Return the [X, Y] coordinate for the center point of the cell that contains the specified text.  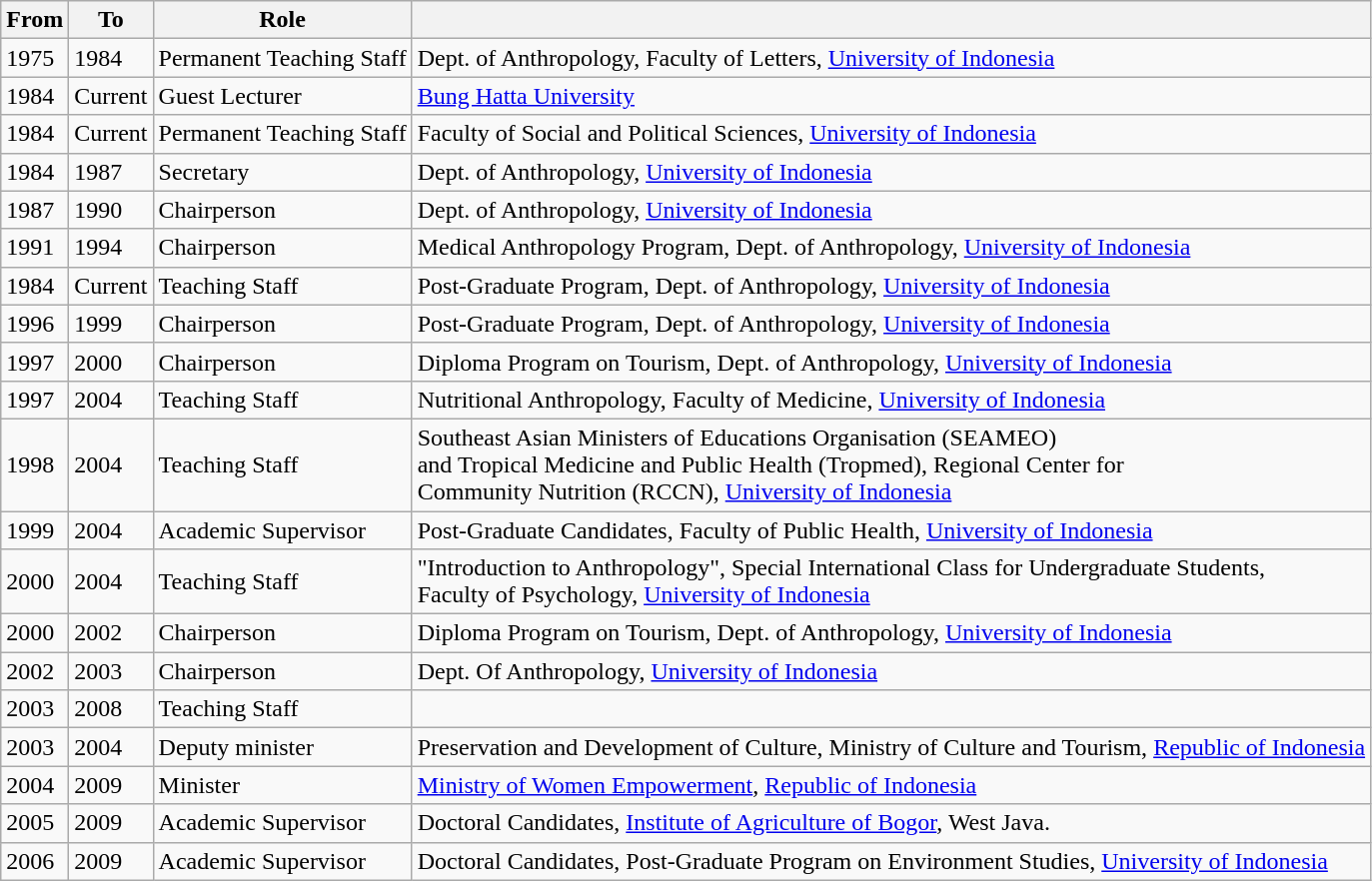
Nutritional Anthropology, Faculty of Medicine, University of Indonesia [891, 400]
Guest Lecturer [282, 96]
Faculty of Social and Political Sciences, University of Indonesia [891, 134]
Bung Hatta University [891, 96]
1975 [35, 58]
Doctoral Candidates, Institute of Agriculture of Bogor, West Java. [891, 823]
Dept. Of Anthropology, University of Indonesia [891, 671]
Post-Graduate Candidates, Faculty of Public Health, University of Indonesia [891, 530]
2006 [35, 861]
Role [282, 20]
1994 [111, 248]
Doctoral Candidates, Post-Graduate Program on Environment Studies, University of Indonesia [891, 861]
Secretary [282, 172]
Minister [282, 785]
1990 [111, 210]
Preservation and Development of Culture, Ministry of Culture and Tourism, Republic of Indonesia [891, 747]
2005 [35, 823]
Ministry of Women Empowerment, Republic of Indonesia [891, 785]
From [35, 20]
Deputy minister [282, 747]
1991 [35, 248]
Medical Anthropology Program, Dept. of Anthropology, University of Indonesia [891, 248]
1998 [35, 464]
"Introduction to Anthropology", Special International Class for Undergraduate Students,Faculty of Psychology, University of Indonesia [891, 581]
2008 [111, 709]
Dept. of Anthropology, Faculty of Letters, University of Indonesia [891, 58]
To [111, 20]
1996 [35, 324]
